Return [X, Y] of the center of cell containing provided text 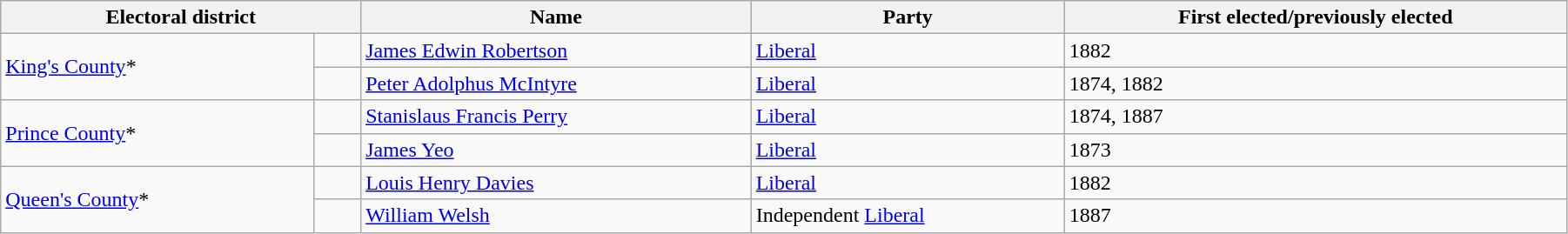
Independent Liberal [908, 216]
Peter Adolphus McIntyre [557, 84]
1873 [1316, 150]
1874, 1882 [1316, 84]
William Welsh [557, 216]
Louis Henry Davies [557, 183]
King's County* [157, 67]
First elected/previously elected [1316, 17]
Name [557, 17]
James Yeo [557, 150]
Prince County* [157, 133]
1874, 1887 [1316, 117]
James Edwin Robertson [557, 50]
Party [908, 17]
Queen's County* [157, 199]
1887 [1316, 216]
Stanislaus Francis Perry [557, 117]
Electoral district [181, 17]
